Provide the (x, y) coordinate of the cell's center where the given text is located.  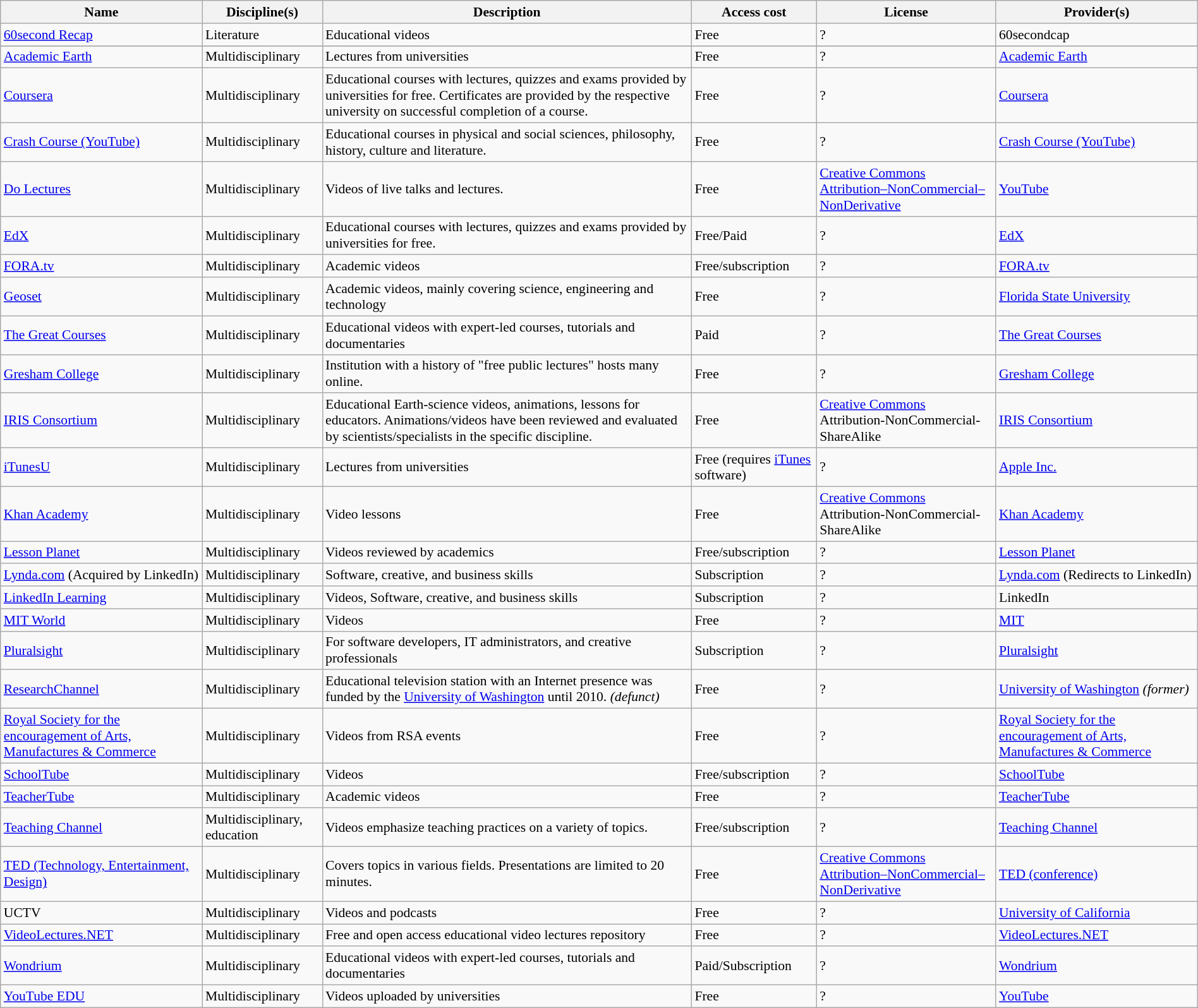
Institution with a history of "free public lectures" hosts many online. (507, 374)
Lynda.com (Acquired by LinkedIn) (101, 575)
LinkedIn Learning (101, 597)
Educational courses in physical and social sciences, philosophy, history, culture and literature. (507, 143)
Geoset (101, 297)
Free and open access educational video lectures repository (507, 935)
Apple Inc. (1097, 467)
Videos and podcasts (507, 913)
TED (Technology, Entertainment, Design) (101, 874)
Educational videos (507, 35)
Description (507, 12)
Videos uploaded by universities (507, 997)
Provider(s) (1097, 12)
Literature (262, 35)
Academic videos, mainly covering science, engineering and technology (507, 297)
Discipline(s) (262, 12)
Name (101, 12)
Videos reviewed by academics (507, 553)
Covers topics in various fields. Presentations are limited to 20 minutes. (507, 874)
University of California (1097, 913)
For software developers, IT administrators, and creative professionals (507, 651)
University of Washington (former) (1097, 690)
Lynda.com (Redirects to LinkedIn) (1097, 575)
Do Lectures (101, 189)
Software, creative, and business skills (507, 575)
ResearchChannel (101, 690)
Videos emphasize teaching practices on a variety of topics. (507, 827)
60second Recap (101, 35)
iTunesU (101, 467)
60secondcap (1097, 35)
Videos of live talks and lectures. (507, 189)
Educational television station with an Internet presence was funded by the University of Washington until 2010. (defunct) (507, 690)
Educational courses with lectures, quizzes and exams provided by universities for free. (507, 235)
Free (requires iTunes software) (754, 467)
MIT World (101, 620)
Videos, Software, creative, and business skills (507, 597)
Paid/Subscription (754, 966)
LinkedIn (1097, 597)
Florida State University (1097, 297)
YouTube EDU (101, 997)
TED (conference) (1097, 874)
Videos from RSA events (507, 736)
Free/Paid (754, 235)
Multidisciplinary, education (262, 827)
Paid (754, 335)
License (906, 12)
UCTV (101, 913)
Video lessons (507, 514)
MIT (1097, 620)
Access cost (754, 12)
